Scan for the cell matching the given text and deliver its [x, y] coordinate at center. 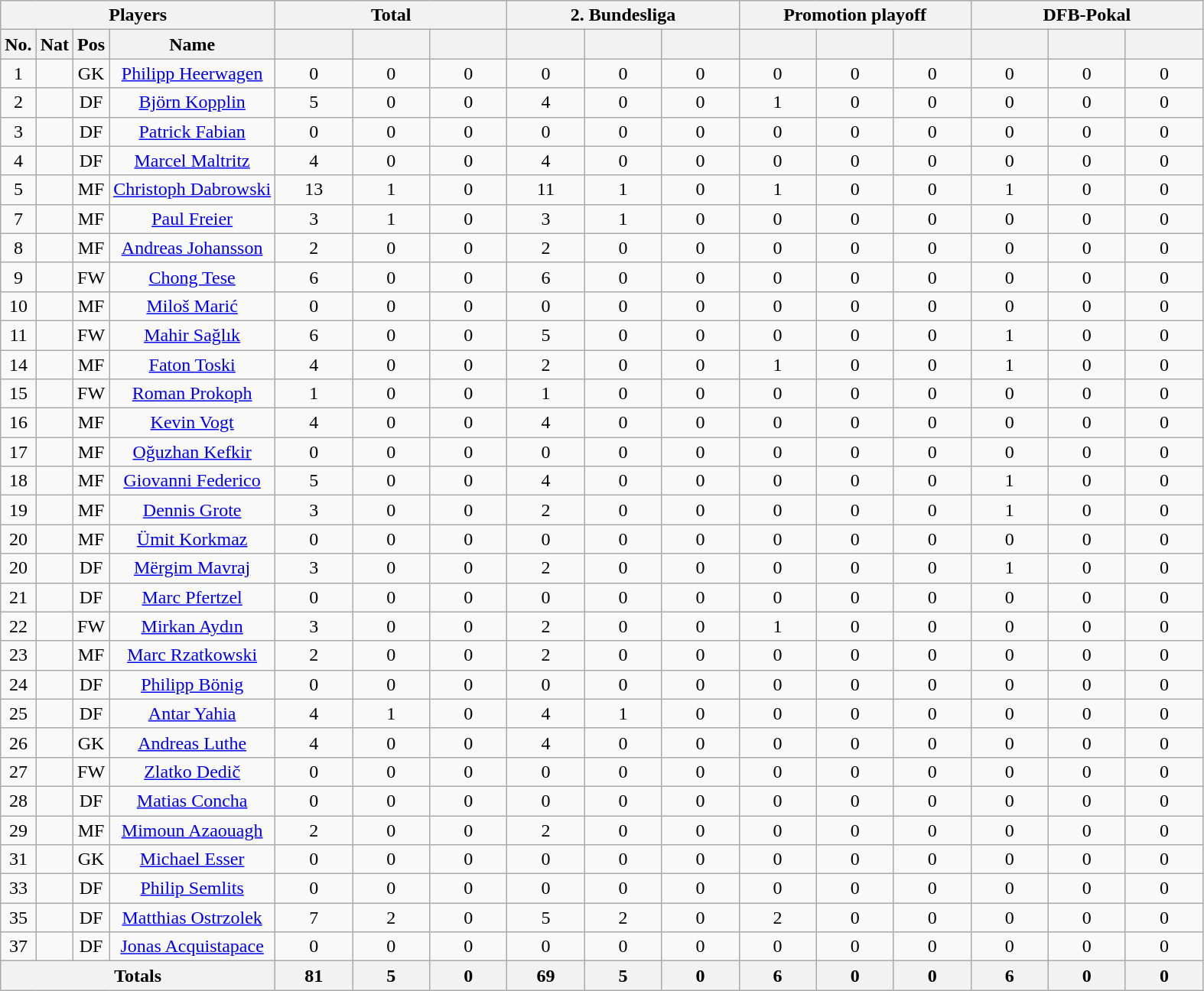
24 [18, 684]
Philip Semlits [193, 889]
81 [314, 976]
Marc Rzatkowski [193, 655]
16 [18, 423]
Chong Tese [193, 277]
25 [18, 713]
28 [18, 801]
Philipp Bönig [193, 684]
Christoph Dabrowski [193, 190]
DFB-Pokal [1086, 15]
Björn Kopplin [193, 102]
Oğuzhan Kefkir [193, 452]
2. Bundesliga [623, 15]
31 [18, 859]
14 [18, 365]
No. [18, 44]
33 [18, 889]
Michael Esser [193, 859]
10 [18, 306]
Mimoun Azaouagh [193, 830]
Kevin Vogt [193, 423]
Marc Pfertzel [193, 597]
Nat [54, 44]
27 [18, 772]
23 [18, 655]
15 [18, 394]
Faton Toski [193, 365]
Players [138, 15]
17 [18, 452]
Antar Yahia [193, 713]
Pos [92, 44]
Giovanni Federico [193, 481]
29 [18, 830]
Philipp Heerwagen [193, 73]
Name [193, 44]
Andreas Luthe [193, 742]
13 [314, 190]
37 [18, 947]
Marcel Maltritz [193, 161]
Ümit Korkmaz [193, 539]
Roman Prokoph [193, 394]
Promotion playoff [855, 15]
Mirkan Aydın [193, 626]
Zlatko Dedič [193, 772]
Matthias Ostrzolek [193, 918]
Jonas Acquistapace [193, 947]
Total [392, 15]
Matias Concha [193, 801]
35 [18, 918]
Andreas Johansson [193, 248]
26 [18, 742]
21 [18, 597]
8 [18, 248]
9 [18, 277]
69 [546, 976]
Paul Freier [193, 219]
Mahir Sağlık [193, 335]
22 [18, 626]
Patrick Fabian [193, 132]
18 [18, 481]
19 [18, 510]
Mërgim Mavraj [193, 568]
Dennis Grote [193, 510]
Miloš Marić [193, 306]
Totals [138, 976]
